Return [X, Y] of the center of cell containing provided text 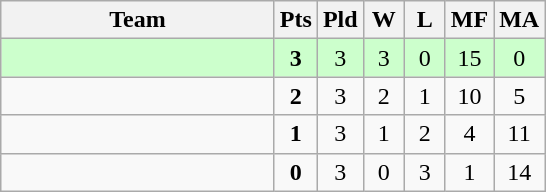
15 [469, 58]
5 [520, 96]
W [384, 20]
11 [520, 134]
14 [520, 172]
L [424, 20]
Pts [296, 20]
10 [469, 96]
MA [520, 20]
Team [138, 20]
Pld [340, 20]
4 [469, 134]
MF [469, 20]
